From the cell containing the given text, extract its center point as (X, Y) coordinate. 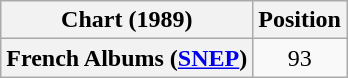
Chart (1989) (127, 20)
French Albums (SNEP) (127, 58)
Position (300, 20)
93 (300, 58)
